Return (x, y) of the center of cell containing provided text 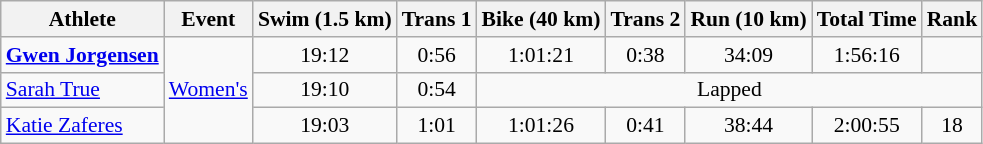
Event (208, 19)
19:12 (325, 55)
Rank (952, 19)
Lapped (730, 90)
19:10 (325, 90)
Total Time (867, 19)
0:56 (437, 55)
19:03 (325, 126)
0:41 (645, 126)
Gwen Jorgensen (82, 55)
Run (10 km) (748, 19)
38:44 (748, 126)
Swim (1.5 km) (325, 19)
Athlete (82, 19)
Sarah True (82, 90)
1:01:21 (542, 55)
1:01:26 (542, 126)
0:54 (437, 90)
Women's (208, 90)
2:00:55 (867, 126)
0:38 (645, 55)
Bike (40 km) (542, 19)
1:01 (437, 126)
34:09 (748, 55)
Trans 2 (645, 19)
18 (952, 126)
Trans 1 (437, 19)
1:56:16 (867, 55)
Katie Zaferes (82, 126)
